Extract the (X, Y) coordinate from the center of the cell holding the provided text.  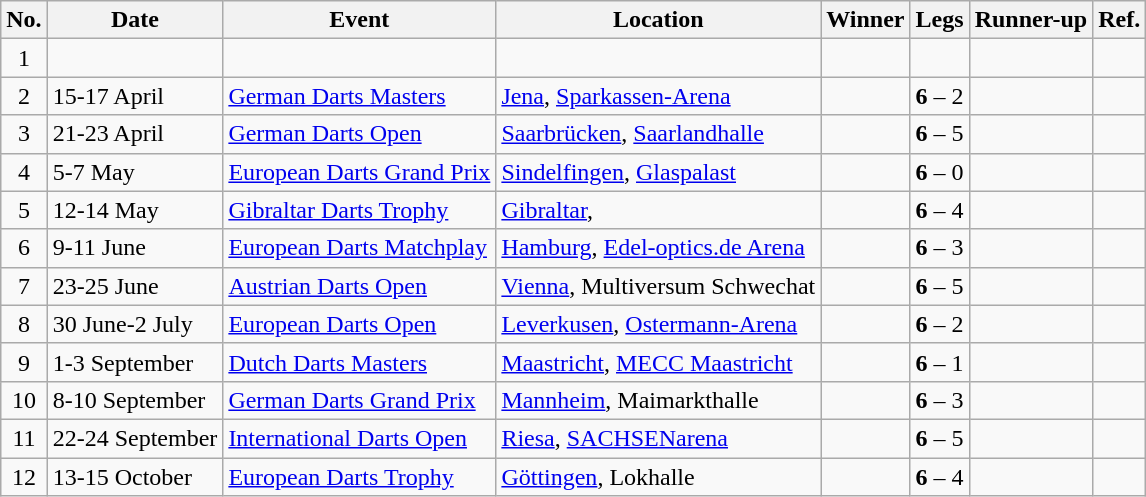
European Darts Grand Prix (360, 172)
Leverkusen, Ostermann-Arena (658, 324)
4 (24, 172)
Riesa, SACHSENarena (658, 438)
12-14 May (135, 210)
Location (658, 20)
German Darts Masters (360, 96)
7 (24, 286)
International Darts Open (360, 438)
European Darts Matchplay (360, 248)
Austrian Darts Open (360, 286)
3 (24, 134)
German Darts Grand Prix (360, 400)
European Darts Trophy (360, 477)
Göttingen, Lokhalle (658, 477)
8 (24, 324)
Ref. (1120, 20)
Maastricht, MECC Maastricht (658, 362)
Dutch Darts Masters (360, 362)
23-25 June (135, 286)
1-3 September (135, 362)
5 (24, 210)
6 – 1 (940, 362)
1 (24, 58)
11 (24, 438)
European Darts Open (360, 324)
Mannheim, Maimarkthalle (658, 400)
9-11 June (135, 248)
10 (24, 400)
5-7 May (135, 172)
21-23 April (135, 134)
6 – 0 (940, 172)
8-10 September (135, 400)
Gibraltar Darts Trophy (360, 210)
Jena, Sparkassen-Arena (658, 96)
12 (24, 477)
30 June-2 July (135, 324)
13-15 October (135, 477)
German Darts Open (360, 134)
No. (24, 20)
Hamburg, Edel-optics.de Arena (658, 248)
Legs (940, 20)
9 (24, 362)
Gibraltar, (658, 210)
Vienna, Multiversum Schwechat (658, 286)
Saarbrücken, Saarlandhalle (658, 134)
22-24 September (135, 438)
Date (135, 20)
Event (360, 20)
Runner-up (1031, 20)
2 (24, 96)
6 (24, 248)
Winner (866, 20)
15-17 April (135, 96)
Sindelfingen, Glaspalast (658, 172)
